Determine the [x, y] coordinate at the center of the cell enclosing the given text.  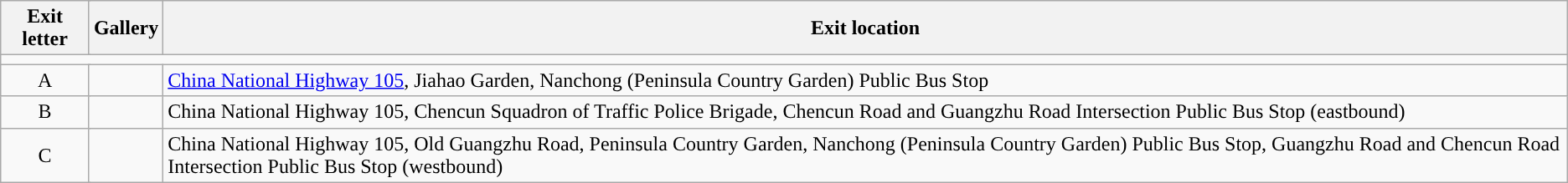
Exit letter [45, 28]
C [45, 155]
B [45, 112]
Exit location [865, 28]
China National Highway 105, Jiahao Garden, Nanchong (Peninsula Country Garden) Public Bus Stop [865, 80]
China National Highway 105, Chencun Squadron of Traffic Police Brigade, Chencun Road and Guangzhu Road Intersection Public Bus Stop (eastbound) [865, 112]
Gallery [126, 28]
A [45, 80]
